Pinpoint the cell where the given text exists, returning its (x, y) midpoint coordinate. 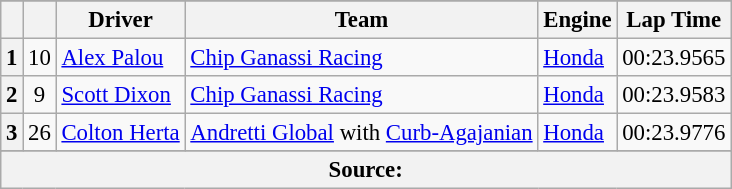
1 (12, 58)
Andretti Global with Curb-Agajanian (362, 133)
Engine (578, 20)
Driver (120, 20)
00:23.9583 (674, 95)
Colton Herta (120, 133)
Source: (366, 170)
9 (40, 95)
Alex Palou (120, 58)
Team (362, 20)
00:23.9565 (674, 58)
2 (12, 95)
3 (12, 133)
00:23.9776 (674, 133)
26 (40, 133)
10 (40, 58)
Scott Dixon (120, 95)
Lap Time (674, 20)
